Pinpoint the cell where the given text exists, returning its (x, y) midpoint coordinate. 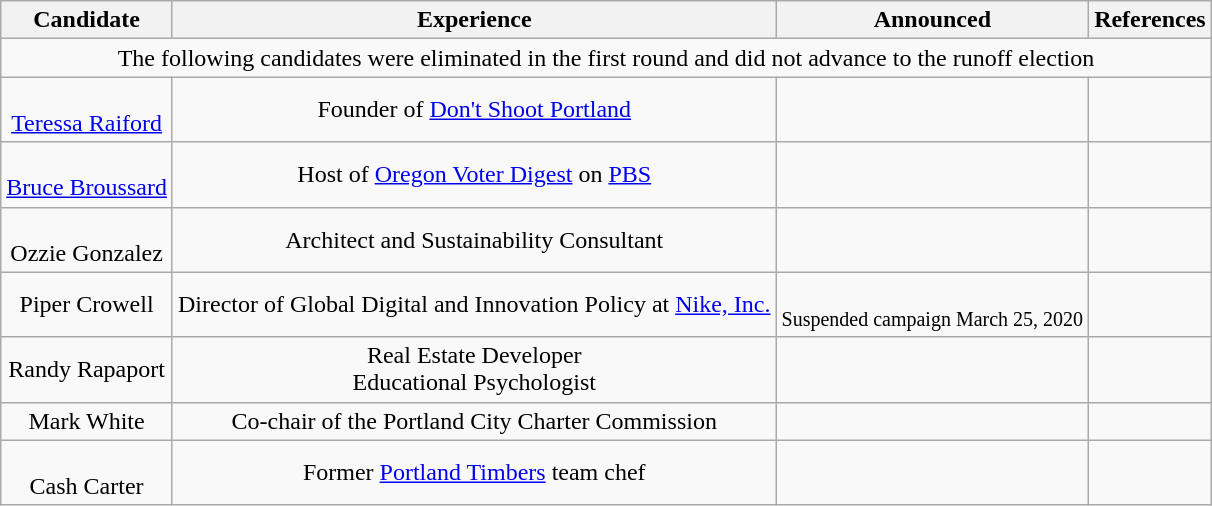
Architect and Sustainability Consultant (474, 240)
Real Estate DeveloperEducational Psychologist (474, 370)
Ozzie Gonzalez (87, 240)
Piper Crowell (87, 304)
Bruce Broussard (87, 174)
Director of Global Digital and Innovation Policy at Nike, Inc. (474, 304)
Founder of Don't Shoot Portland (474, 110)
Former Portland Timbers team chef (474, 472)
Announced (932, 20)
Randy Rapaport (87, 370)
Experience (474, 20)
Candidate (87, 20)
Cash Carter (87, 472)
Co-chair of the Portland City Charter Commission (474, 421)
Suspended campaign March 25, 2020 (932, 304)
Host of Oregon Voter Digest on PBS (474, 174)
The following candidates were eliminated in the first round and did not advance to the runoff election (606, 58)
Teressa Raiford (87, 110)
Mark White (87, 421)
References (1150, 20)
